Find where the given text appears and provide that cell's center as [X, Y] coordinate. 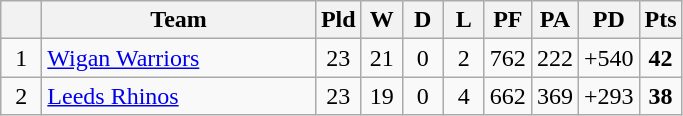
38 [660, 96]
Wigan Warriors [179, 58]
Leeds Rhinos [179, 96]
19 [382, 96]
1 [22, 58]
Pts [660, 20]
D [422, 20]
Team [179, 20]
21 [382, 58]
222 [554, 58]
42 [660, 58]
PD [608, 20]
369 [554, 96]
L [464, 20]
PA [554, 20]
662 [508, 96]
+540 [608, 58]
PF [508, 20]
+293 [608, 96]
W [382, 20]
Pld [338, 20]
762 [508, 58]
4 [464, 96]
